Locate the cell with the specified text and output its [X, Y] center coordinate. 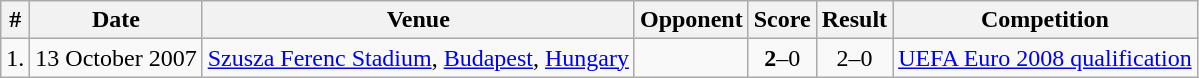
Venue [418, 20]
Result [854, 20]
Competition [1046, 20]
# [16, 20]
UEFA Euro 2008 qualification [1046, 58]
Szusza Ferenc Stadium, Budapest, Hungary [418, 58]
1. [16, 58]
Date [116, 20]
13 October 2007 [116, 58]
Opponent [691, 20]
Score [782, 20]
